Provide the (X, Y) coordinate of the cell's center where the given text is located.  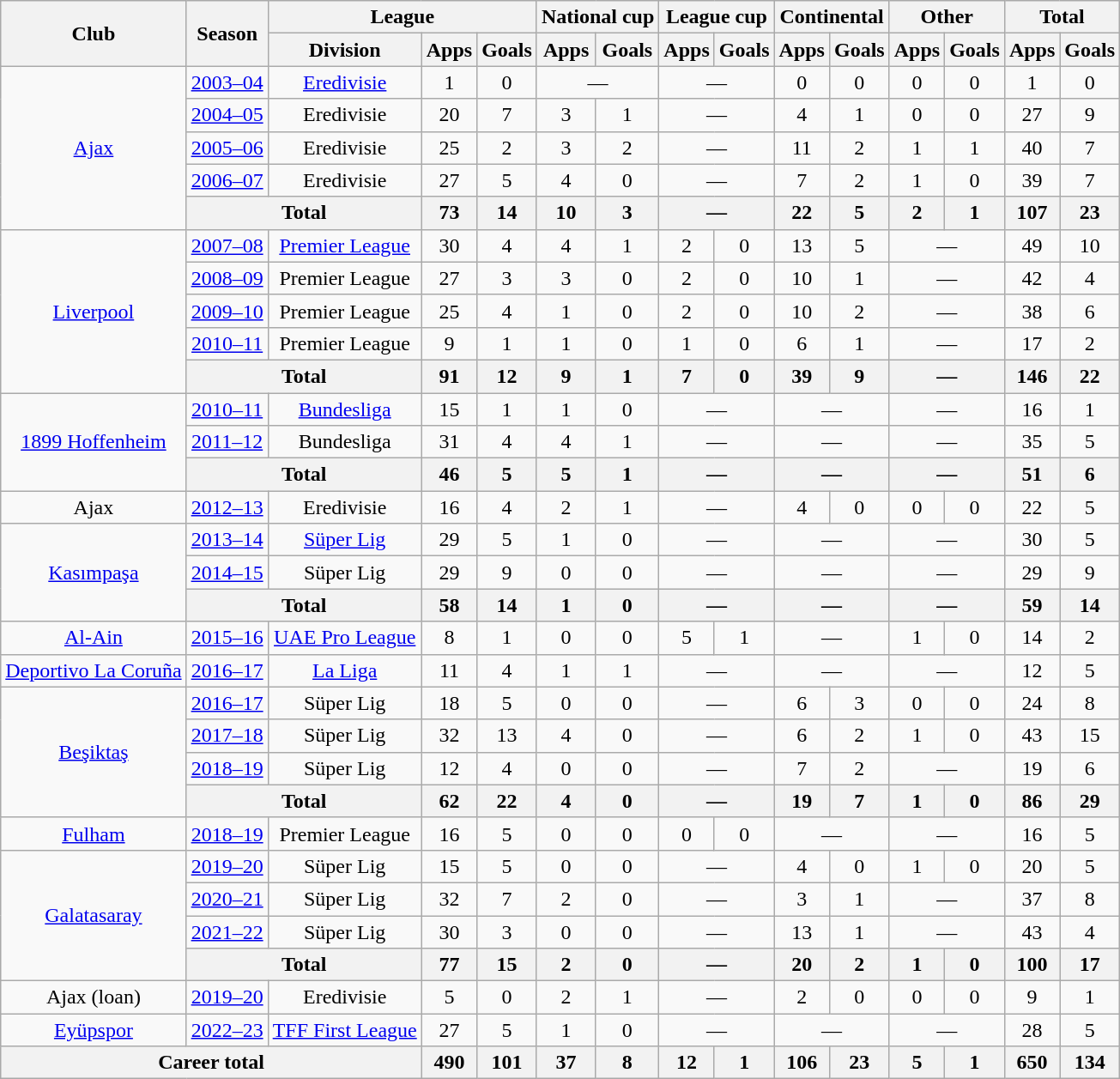
77 (449, 965)
Club (94, 33)
2013–14 (227, 540)
Liverpool (94, 311)
League cup (717, 17)
2007–08 (227, 246)
Other (947, 17)
31 (449, 442)
2006–07 (227, 180)
2003–04 (227, 82)
86 (1032, 801)
2011–12 (227, 442)
Kasımpaşa (94, 573)
2005–06 (227, 148)
24 (1032, 703)
40 (1032, 148)
49 (1032, 246)
2014–15 (227, 573)
2009–10 (227, 311)
59 (1032, 605)
51 (1032, 475)
Eyüpspor (94, 1030)
2022–23 (227, 1030)
91 (449, 376)
National cup (597, 17)
Career total (211, 1063)
107 (1032, 213)
100 (1032, 965)
2020–21 (227, 899)
58 (449, 605)
28 (1032, 1030)
2017–18 (227, 736)
Galatasaray (94, 915)
La Liga (345, 670)
62 (449, 801)
2008–09 (227, 278)
101 (507, 1063)
490 (449, 1063)
UAE Pro League (345, 638)
38 (1032, 311)
2015–16 (227, 638)
650 (1032, 1063)
46 (449, 475)
Division (345, 50)
146 (1032, 376)
2021–22 (227, 931)
League (402, 17)
35 (1032, 442)
134 (1090, 1063)
2004–05 (227, 115)
TFF First League (345, 1030)
Ajax (loan) (94, 997)
18 (449, 703)
Beşiktaş (94, 752)
1899 Hoffenheim (94, 442)
42 (1032, 278)
Al-Ain (94, 638)
Fulham (94, 833)
73 (449, 213)
Continental (832, 17)
Deportivo La Coruña (94, 670)
Season (227, 33)
2012–13 (227, 507)
106 (802, 1063)
